Provide the [X, Y] coordinate of the cell's center where the given text is located.  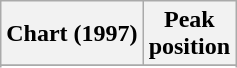
Peakposition [189, 34]
Chart (1997) [72, 34]
